For the text-containing cell, return its midpoint in [x, y] coordinate format. 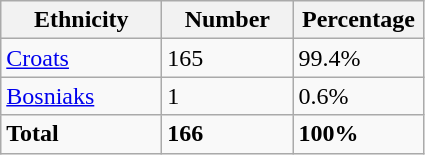
0.6% [358, 96]
Percentage [358, 20]
100% [358, 134]
Ethnicity [82, 20]
166 [228, 134]
165 [228, 58]
Bosniaks [82, 96]
Croats [82, 58]
Total [82, 134]
1 [228, 96]
Number [228, 20]
99.4% [358, 58]
